Pinpoint the cell where the given text exists, returning its [x, y] midpoint coordinate. 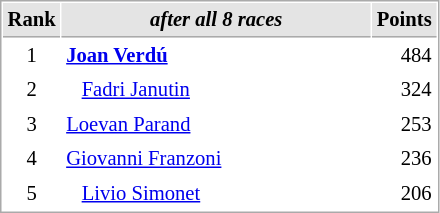
1 [32, 56]
Loevan Parand [216, 124]
206 [404, 194]
3 [32, 124]
4 [32, 158]
Giovanni Franzoni [216, 158]
Joan Verdú [216, 56]
Fadri Janutin [216, 90]
324 [404, 90]
Rank [32, 20]
484 [404, 56]
2 [32, 90]
Points [404, 20]
236 [404, 158]
253 [404, 124]
after all 8 races [216, 20]
Livio Simonet [216, 194]
5 [32, 194]
